Capture the cell that displays the provided text and extract its (X, Y) central coordinate. 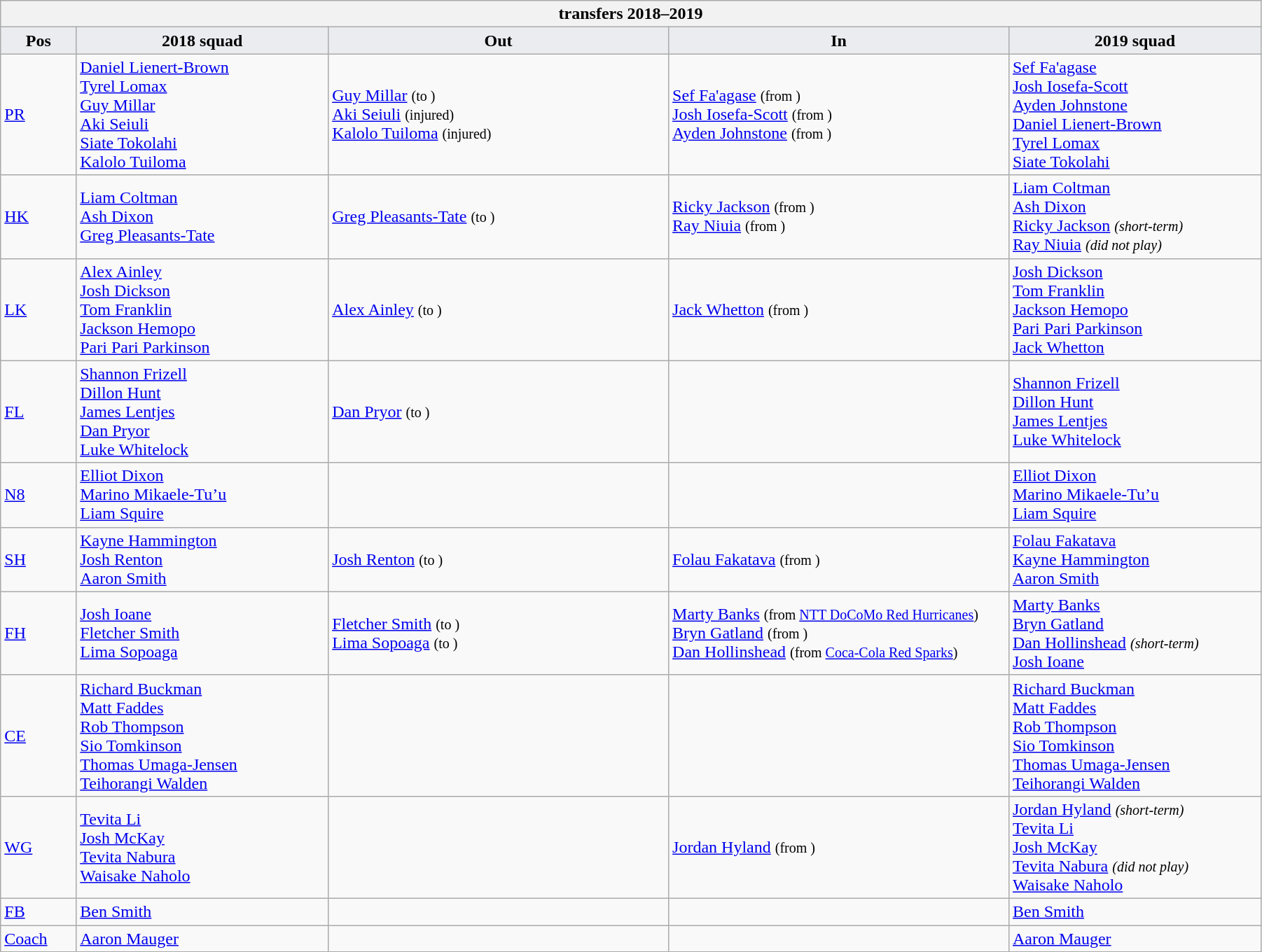
Sef Fa'agase Josh Iosefa-Scott Ayden Johnstone Daniel Lienert-Brown Tyrel Lomax Siate Tokolahi (1135, 115)
Alex Ainley (to ) (499, 309)
Jack Whetton (from ) (839, 309)
Fletcher Smith (to ) Lima Sopoaga (to ) (499, 633)
FL (39, 412)
Marty Banks (from NTT DoCoMo Red Hurricanes) Bryn Gatland (from ) Dan Hollinshead (from Coca-Cola Red Sparks) (839, 633)
CE (39, 735)
Daniel Lienert-Brown Tyrel Lomax Guy Millar Aki Seiuli Siate Tokolahi Kalolo Tuiloma (202, 115)
Dan Pryor (to ) (499, 412)
Shannon Frizell Dillon Hunt James Lentjes Dan Pryor Luke Whitelock (202, 412)
Josh Dickson Tom Franklin Jackson Hemopo Pari Pari Parkinson Jack Whetton (1135, 309)
Liam Coltman Ash Dixon Ricky Jackson (short-term) Ray Niuia (did not play) (1135, 217)
In (839, 41)
Josh Renton (to ) (499, 559)
PR (39, 115)
LK (39, 309)
Shannon Frizell Dillon Hunt James Lentjes Luke Whitelock (1135, 412)
Tevita Li Josh McKay Tevita Nabura Waisake Naholo (202, 847)
Out (499, 41)
WG (39, 847)
Guy Millar (to ) Aki Seiuli (injured) Kalolo Tuiloma (injured) (499, 115)
Jordan Hyland (from ) (839, 847)
Liam Coltman Ash Dixon Greg Pleasants-Tate (202, 217)
Coach (39, 939)
Pos (39, 41)
Sef Fa'agase (from ) Josh Iosefa-Scott (from ) Ayden Johnstone (from ) (839, 115)
Greg Pleasants-Tate (to ) (499, 217)
SH (39, 559)
Ricky Jackson (from ) Ray Niuia (from ) (839, 217)
HK (39, 217)
Josh Ioane Fletcher Smith Lima Sopoaga (202, 633)
transfers 2018–2019 (631, 14)
2018 squad (202, 41)
FH (39, 633)
FB (39, 911)
2019 squad (1135, 41)
N8 (39, 495)
Folau Fakatava Kayne Hammington Aaron Smith (1135, 559)
Alex Ainley Josh Dickson Tom Franklin Jackson Hemopo Pari Pari Parkinson (202, 309)
Marty Banks Bryn Gatland Dan Hollinshead (short-term) Josh Ioane (1135, 633)
Folau Fakatava (from ) (839, 559)
Kayne Hammington Josh Renton Aaron Smith (202, 559)
Jordan Hyland (short-term) Tevita Li Josh McKay Tevita Nabura (did not play) Waisake Naholo (1135, 847)
